Find where the given text appears and provide that cell's center as [x, y] coordinate. 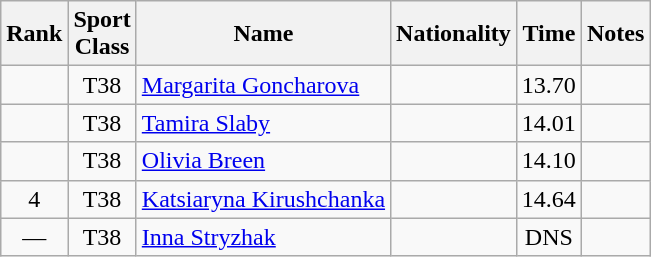
Katsiaryna Kirushchanka [263, 199]
Tamira Slaby [263, 123]
14.10 [548, 161]
Inna Stryzhak [263, 237]
Notes [615, 34]
Rank [34, 34]
— [34, 237]
4 [34, 199]
14.64 [548, 199]
Nationality [454, 34]
Name [263, 34]
13.70 [548, 85]
Time [548, 34]
Olivia Breen [263, 161]
SportClass [102, 34]
DNS [548, 237]
14.01 [548, 123]
Margarita Goncharova [263, 85]
